Capture the cell that displays the provided text and extract its (x, y) central coordinate. 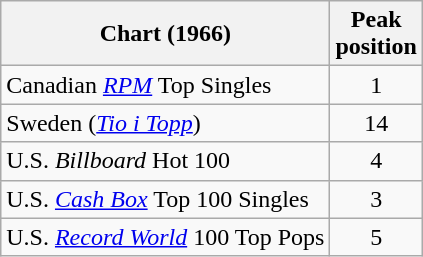
14 (376, 123)
Canadian RPM Top Singles (166, 85)
4 (376, 161)
3 (376, 199)
1 (376, 85)
U.S. Cash Box Top 100 Singles (166, 199)
U.S. Record World 100 Top Pops (166, 237)
5 (376, 237)
Chart (1966) (166, 34)
Peakposition (376, 34)
Sweden (Tio i Topp) (166, 123)
U.S. Billboard Hot 100 (166, 161)
